Capture the cell that displays the provided text and extract its (X, Y) central coordinate. 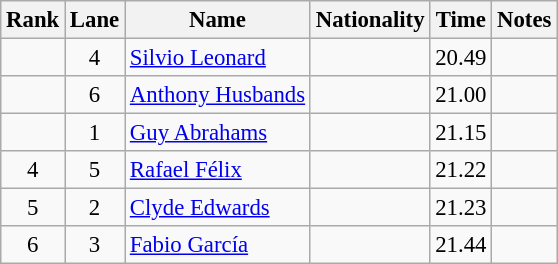
Nationality (370, 20)
Fabio García (218, 245)
21.15 (461, 133)
Lane (95, 20)
Silvio Leonard (218, 58)
21.22 (461, 170)
Clyde Edwards (218, 208)
Guy Abrahams (218, 133)
20.49 (461, 58)
1 (95, 133)
Notes (524, 20)
Name (218, 20)
21.44 (461, 245)
Time (461, 20)
21.23 (461, 208)
2 (95, 208)
21.00 (461, 95)
Rank (33, 20)
Rafael Félix (218, 170)
3 (95, 245)
Anthony Husbands (218, 95)
